Capture the cell that displays the provided text and extract its (X, Y) central coordinate. 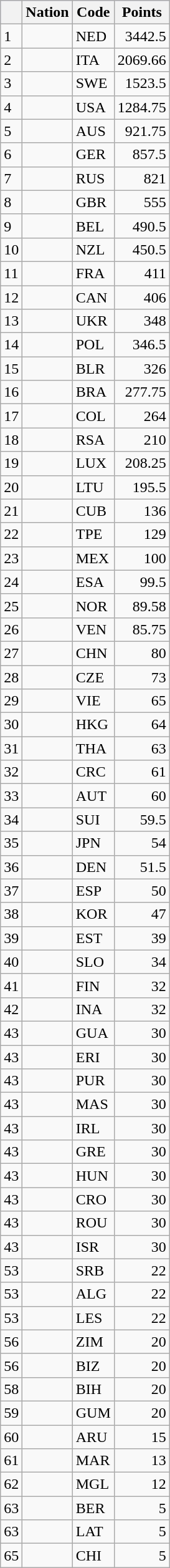
LES (93, 1318)
62 (11, 1484)
CUB (93, 511)
8 (11, 202)
POL (93, 345)
CHN (93, 653)
2 (11, 60)
USA (93, 107)
MAS (93, 1105)
ALG (93, 1294)
24 (11, 582)
ESA (93, 582)
411 (142, 273)
14 (11, 345)
36 (11, 867)
921.75 (142, 131)
129 (142, 535)
AUT (93, 796)
BIZ (93, 1365)
JPN (93, 843)
THA (93, 748)
277.75 (142, 392)
Points (142, 12)
LUX (93, 463)
857.5 (142, 155)
264 (142, 416)
19 (11, 463)
HKG (93, 725)
51.5 (142, 867)
GRE (93, 1152)
ESP (93, 891)
ARU (93, 1436)
59 (11, 1413)
1 (11, 36)
BIH (93, 1389)
450.5 (142, 249)
38 (11, 914)
VEN (93, 629)
3442.5 (142, 36)
17 (11, 416)
195.5 (142, 487)
TPE (93, 535)
IRL (93, 1128)
16 (11, 392)
SRB (93, 1270)
27 (11, 653)
ZIM (93, 1342)
ISR (93, 1247)
HUN (93, 1176)
NZL (93, 249)
25 (11, 606)
FRA (93, 273)
4 (11, 107)
COL (93, 416)
1523.5 (142, 84)
1284.75 (142, 107)
NOR (93, 606)
Code (93, 12)
31 (11, 748)
EST (93, 938)
DEN (93, 867)
64 (142, 725)
NED (93, 36)
821 (142, 178)
ROU (93, 1223)
PUR (93, 1081)
80 (142, 653)
SUI (93, 820)
BER (93, 1508)
28 (11, 677)
CHI (93, 1556)
89.58 (142, 606)
18 (11, 440)
VIE (93, 701)
35 (11, 843)
CZE (93, 677)
BRA (93, 392)
SLO (93, 962)
42 (11, 1009)
37 (11, 891)
99.5 (142, 582)
2069.66 (142, 60)
136 (142, 511)
MGL (93, 1484)
CRC (93, 772)
GUA (93, 1033)
7 (11, 178)
KOR (93, 914)
47 (142, 914)
348 (142, 321)
210 (142, 440)
SWE (93, 84)
MAR (93, 1461)
41 (11, 985)
CRO (93, 1199)
GUM (93, 1413)
10 (11, 249)
326 (142, 369)
CAN (93, 298)
GBR (93, 202)
ITA (93, 60)
26 (11, 629)
GER (93, 155)
490.5 (142, 226)
LTU (93, 487)
50 (142, 891)
85.75 (142, 629)
ERI (93, 1057)
6 (11, 155)
54 (142, 843)
RUS (93, 178)
UKR (93, 321)
LAT (93, 1532)
346.5 (142, 345)
BLR (93, 369)
73 (142, 677)
555 (142, 202)
11 (11, 273)
9 (11, 226)
23 (11, 558)
AUS (93, 131)
59.5 (142, 820)
29 (11, 701)
3 (11, 84)
INA (93, 1009)
406 (142, 298)
FIN (93, 985)
21 (11, 511)
Nation (47, 12)
33 (11, 796)
BEL (93, 226)
40 (11, 962)
100 (142, 558)
RSA (93, 440)
58 (11, 1389)
208.25 (142, 463)
MEX (93, 558)
